From the cell containing the given text, extract its center point as [x, y] coordinate. 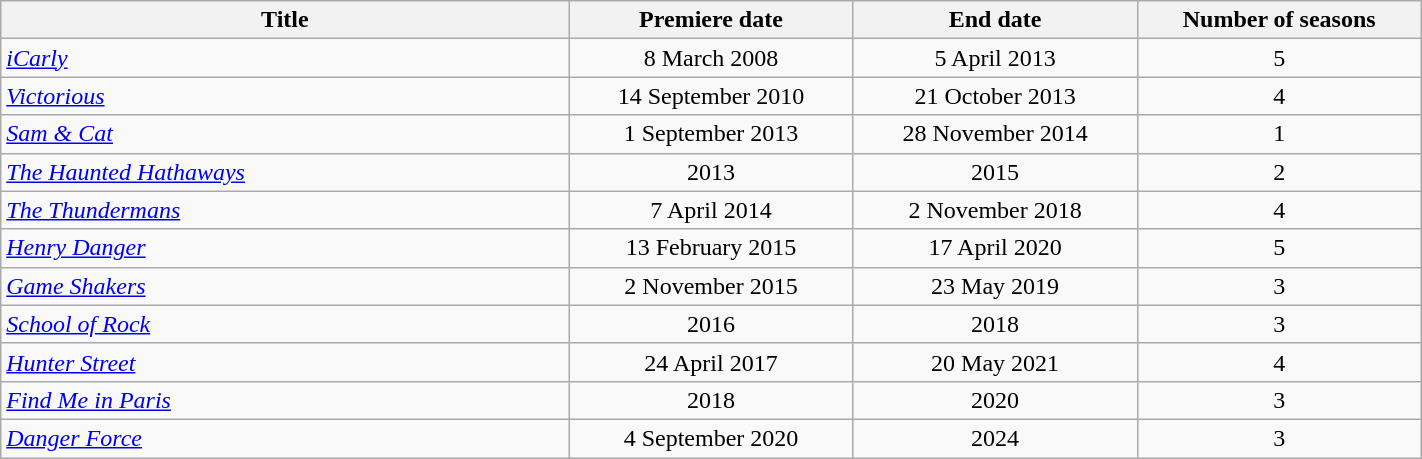
20 May 2021 [995, 362]
14 September 2010 [711, 96]
23 May 2019 [995, 286]
7 April 2014 [711, 210]
8 March 2008 [711, 58]
Hunter Street [285, 362]
iCarly [285, 58]
Premiere date [711, 20]
The Thundermans [285, 210]
1 September 2013 [711, 134]
School of Rock [285, 324]
28 November 2014 [995, 134]
2 [1279, 172]
Victorious [285, 96]
4 September 2020 [711, 438]
13 February 2015 [711, 248]
2 November 2018 [995, 210]
2020 [995, 400]
17 April 2020 [995, 248]
Number of seasons [1279, 20]
24 April 2017 [711, 362]
1 [1279, 134]
2013 [711, 172]
End date [995, 20]
Henry Danger [285, 248]
2 November 2015 [711, 286]
The Haunted Hathaways [285, 172]
Title [285, 20]
Game Shakers [285, 286]
5 April 2013 [995, 58]
21 October 2013 [995, 96]
2024 [995, 438]
Danger Force [285, 438]
Find Me in Paris [285, 400]
Sam & Cat [285, 134]
2016 [711, 324]
2015 [995, 172]
